Capture the cell that displays the provided text and extract its [X, Y] central coordinate. 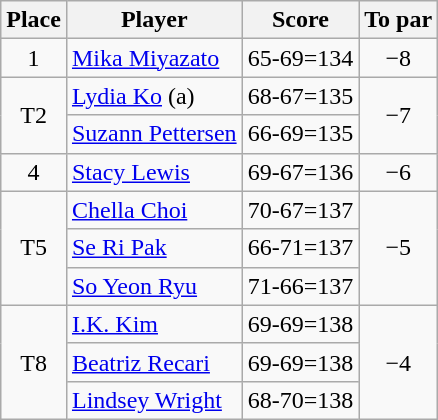
Stacy Lewis [154, 172]
Player [154, 20]
T5 [34, 248]
Se Ri Pak [154, 248]
Mika Miyazato [154, 58]
So Yeon Ryu [154, 286]
T2 [34, 115]
69-67=136 [300, 172]
Lydia Ko (a) [154, 96]
Beatriz Recari [154, 362]
66-69=135 [300, 134]
I.K. Kim [154, 324]
Place [34, 20]
−4 [398, 362]
1 [34, 58]
Lindsey Wright [154, 400]
−7 [398, 115]
65-69=134 [300, 58]
−6 [398, 172]
68-67=135 [300, 96]
T8 [34, 362]
Suzann Pettersen [154, 134]
Score [300, 20]
70-67=137 [300, 210]
−5 [398, 248]
4 [34, 172]
68-70=138 [300, 400]
Chella Choi [154, 210]
To par [398, 20]
−8 [398, 58]
71-66=137 [300, 286]
66-71=137 [300, 248]
